Determine the [x, y] coordinate at the center of the cell enclosing the given text.  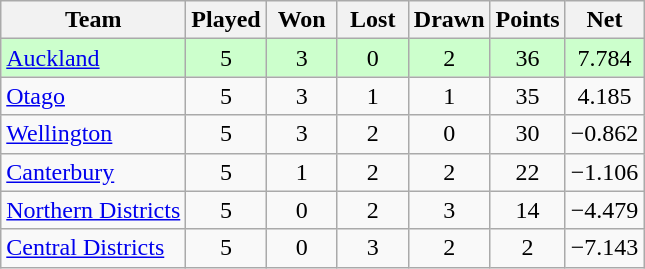
Northern Districts [94, 210]
Otago [94, 96]
Won [302, 20]
Net [604, 20]
Team [94, 20]
−7.143 [604, 248]
Central Districts [94, 248]
−4.479 [604, 210]
4.185 [604, 96]
−0.862 [604, 134]
35 [528, 96]
14 [528, 210]
7.784 [604, 58]
Drawn [449, 20]
Played [226, 20]
Lost [372, 20]
30 [528, 134]
−1.106 [604, 172]
Auckland [94, 58]
Wellington [94, 134]
Points [528, 20]
36 [528, 58]
22 [528, 172]
Canterbury [94, 172]
